From the cell containing the given text, extract its center point as (X, Y) coordinate. 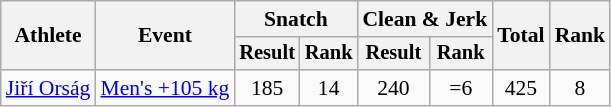
Total (520, 36)
Athlete (48, 36)
Jiří Orság (48, 88)
240 (393, 88)
14 (329, 88)
Event (164, 36)
185 (267, 88)
425 (520, 88)
Men's +105 kg (164, 88)
Snatch (296, 19)
Clean & Jerk (424, 19)
=6 (460, 88)
8 (580, 88)
